Capture the cell that displays the provided text and extract its [X, Y] central coordinate. 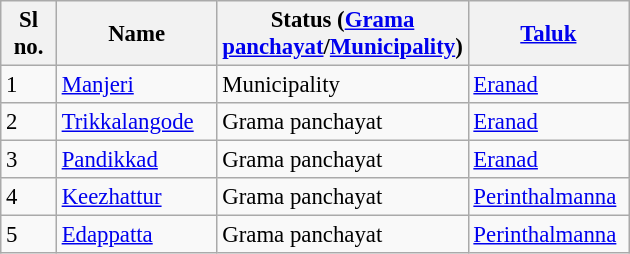
Name [136, 34]
1 [29, 85]
3 [29, 160]
5 [29, 235]
Keezhattur [136, 197]
Pandikkad [136, 160]
2 [29, 122]
Edappatta [136, 235]
Taluk [548, 34]
Trikkalangode [136, 122]
Municipality [342, 85]
4 [29, 197]
Manjeri [136, 85]
Status (Grama panchayat/Municipality) [342, 34]
Sl no. [29, 34]
